Return [X, Y] of the center of cell containing provided text 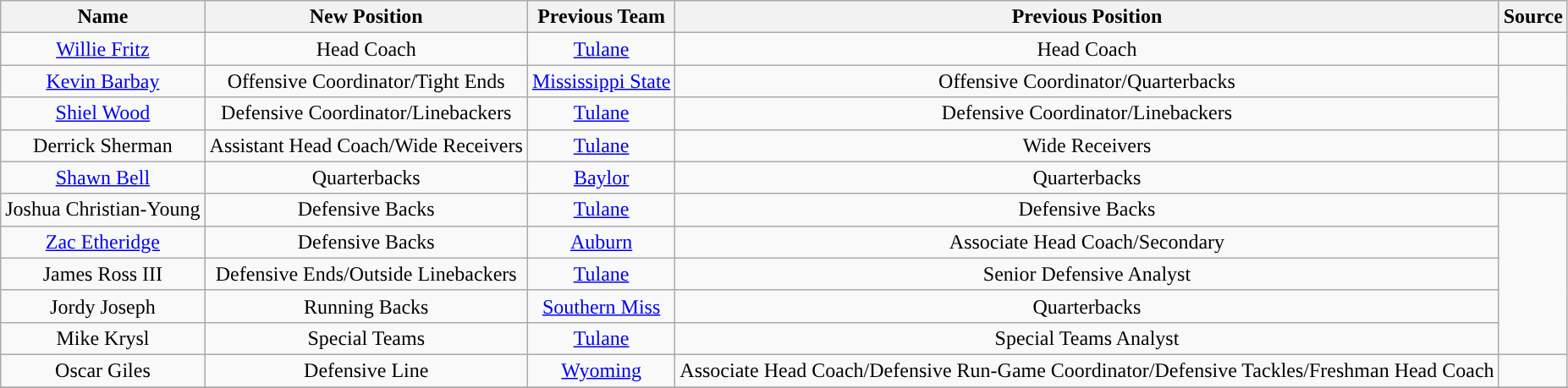
Associate Head Coach/Secondary [1087, 242]
Defensive Ends/Outside Linebackers [366, 274]
Willie Fritz [103, 49]
Associate Head Coach/Defensive Run-Game Coordinator/Defensive Tackles/Freshman Head Coach [1087, 370]
Wide Receivers [1087, 145]
Offensive Coordinator/Quarterbacks [1087, 81]
Southern Miss [601, 306]
Name [103, 17]
Source [1533, 17]
Jordy Joseph [103, 306]
Offensive Coordinator/Tight Ends [366, 81]
Wyoming [601, 370]
Special Teams [366, 338]
Mike Krysl [103, 338]
James Ross III [103, 274]
Previous Team [601, 17]
Shiel Wood [103, 113]
Senior Defensive Analyst [1087, 274]
Zac Etheridge [103, 242]
Assistant Head Coach/Wide Receivers [366, 145]
Oscar Giles [103, 370]
Previous Position [1087, 17]
Baylor [601, 178]
New Position [366, 17]
Mississippi State [601, 81]
Defensive Line [366, 370]
Joshua Christian-Young [103, 210]
Kevin Barbay [103, 81]
Derrick Sherman [103, 145]
Auburn [601, 242]
Running Backs [366, 306]
Special Teams Analyst [1087, 338]
Shawn Bell [103, 178]
